Identify which cell holds the provided text, then report its (x, y) central coordinate. 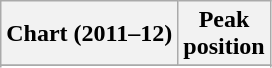
Chart (2011–12) (90, 34)
Peakposition (224, 34)
